Find where the given text appears and provide that cell's center as [x, y] coordinate. 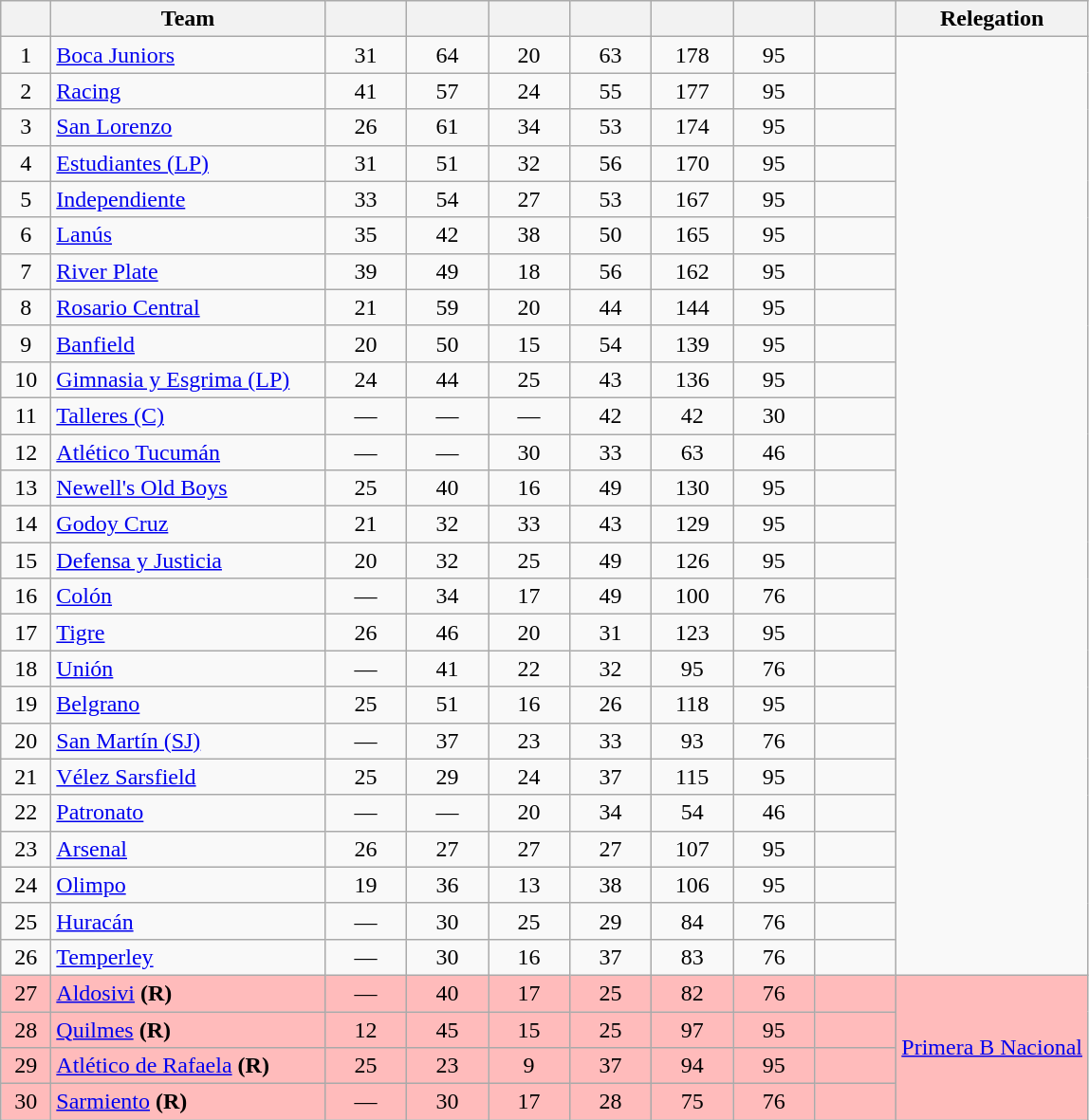
83 [692, 957]
61 [447, 127]
Arsenal [188, 849]
106 [692, 885]
Huracán [188, 921]
Estudiantes (LP) [188, 163]
75 [692, 1102]
35 [365, 235]
Racing [188, 91]
100 [692, 597]
39 [365, 271]
57 [447, 91]
Godoy Cruz [188, 524]
6 [27, 235]
136 [692, 379]
115 [692, 777]
Olimpo [188, 885]
162 [692, 271]
107 [692, 849]
178 [692, 55]
118 [692, 705]
167 [692, 199]
Team [188, 19]
84 [692, 921]
5 [27, 199]
Quilmes (R) [188, 1029]
10 [27, 379]
123 [692, 633]
Newell's Old Boys [188, 488]
97 [692, 1029]
Defensa y Justicia [188, 560]
93 [692, 741]
94 [692, 1066]
177 [692, 91]
Sarmiento (R) [188, 1102]
45 [447, 1029]
Patronato [188, 813]
River Plate [188, 271]
3 [27, 127]
130 [692, 488]
Atlético Tucumán [188, 452]
2 [27, 91]
Gimnasia y Esgrima (LP) [188, 379]
129 [692, 524]
Colón [188, 597]
170 [692, 163]
4 [27, 163]
Unión [188, 669]
Independiente [188, 199]
Aldosivi (R) [188, 993]
14 [27, 524]
59 [447, 307]
Primera B Nacional [992, 1047]
55 [611, 91]
Lanús [188, 235]
36 [447, 885]
144 [692, 307]
Talleres (C) [188, 415]
Vélez Sarsfield [188, 777]
Belgrano [188, 705]
126 [692, 560]
64 [447, 55]
Tigre [188, 633]
165 [692, 235]
San Lorenzo [188, 127]
Atlético de Rafaela (R) [188, 1066]
San Martín (SJ) [188, 741]
Temperley [188, 957]
Boca Juniors [188, 55]
Relegation [992, 19]
Banfield [188, 343]
174 [692, 127]
11 [27, 415]
Rosario Central [188, 307]
139 [692, 343]
82 [692, 993]
8 [27, 307]
1 [27, 55]
7 [27, 271]
